Identify which cell holds the provided text, then report its [x, y] central coordinate. 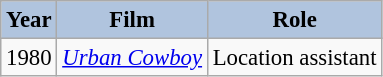
Urban Cowboy [132, 58]
1980 [29, 58]
Film [132, 20]
Role [294, 20]
Location assistant [294, 58]
Year [29, 20]
